Identify which cell holds the provided text, then report its (x, y) central coordinate. 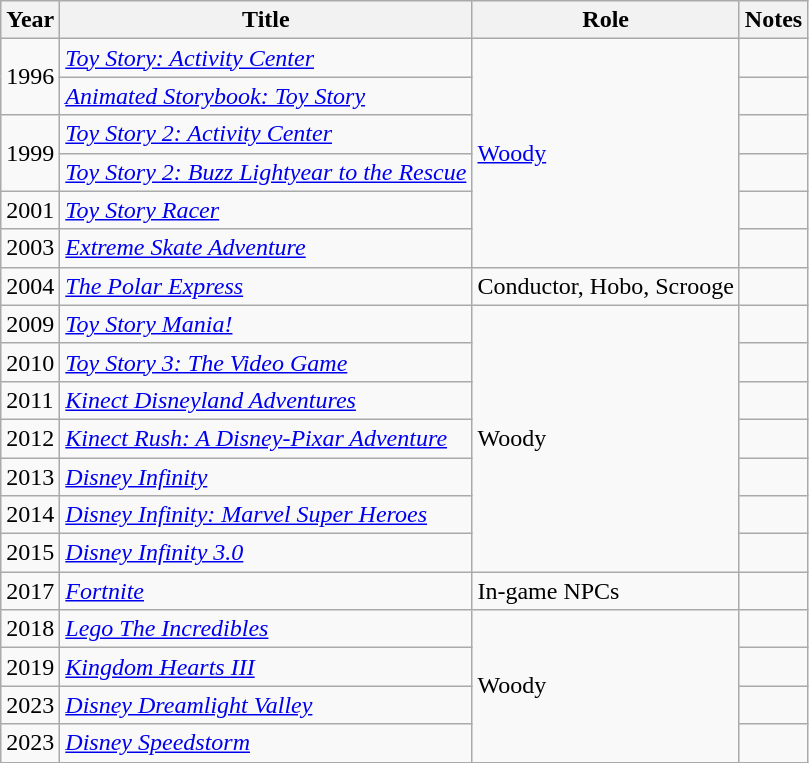
Animated Storybook: Toy Story (266, 96)
Toy Story 2: Buzz Lightyear to the Rescue (266, 172)
1996 (30, 77)
Extreme Skate Adventure (266, 248)
2001 (30, 210)
Role (606, 20)
2009 (30, 324)
Disney Infinity (266, 477)
Kingdom Hearts III (266, 667)
Notes (773, 20)
Conductor, Hobo, Scrooge (606, 286)
1999 (30, 153)
2015 (30, 553)
In-game NPCs (606, 591)
Toy Story 2: Activity Center (266, 134)
Kinect Disneyland Adventures (266, 400)
Fortnite (266, 591)
Disney Infinity 3.0 (266, 553)
2013 (30, 477)
Disney Infinity: Marvel Super Heroes (266, 515)
2010 (30, 362)
Year (30, 20)
2012 (30, 438)
Title (266, 20)
Disney Dreamlight Valley (266, 705)
Toy Story: Activity Center (266, 58)
Disney Speedstorm (266, 743)
2019 (30, 667)
The Polar Express (266, 286)
2014 (30, 515)
2003 (30, 248)
2011 (30, 400)
Kinect Rush: A Disney-Pixar Adventure (266, 438)
Toy Story Racer (266, 210)
Toy Story Mania! (266, 324)
2004 (30, 286)
2017 (30, 591)
2018 (30, 629)
Toy Story 3: The Video Game (266, 362)
Lego The Incredibles (266, 629)
